Find where the given text appears and provide that cell's center as (X, Y) coordinate. 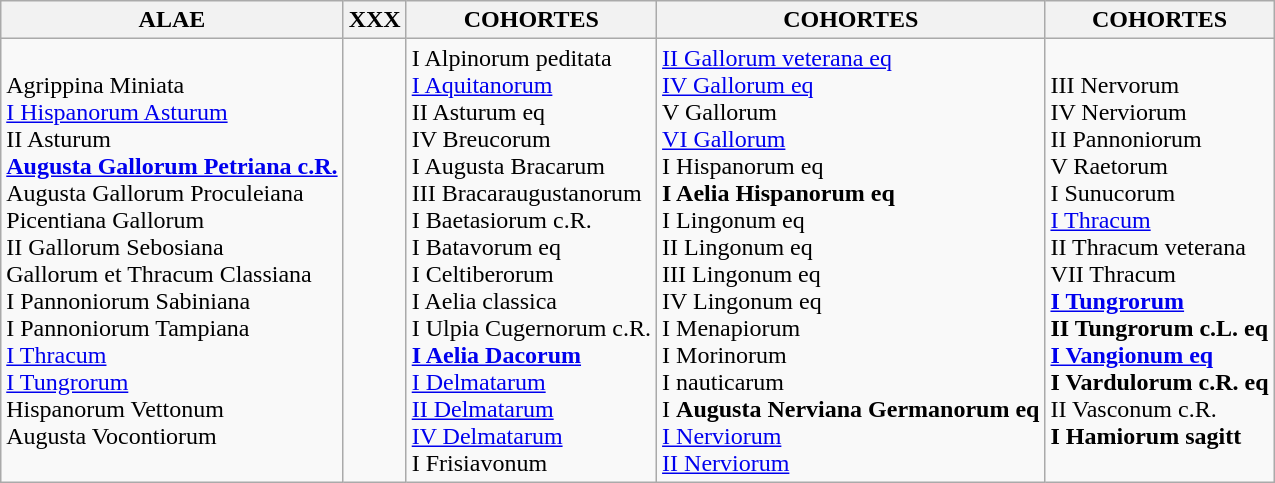
ALAE (172, 20)
XXX (374, 20)
